Capture the cell that displays the provided text and extract its (X, Y) central coordinate. 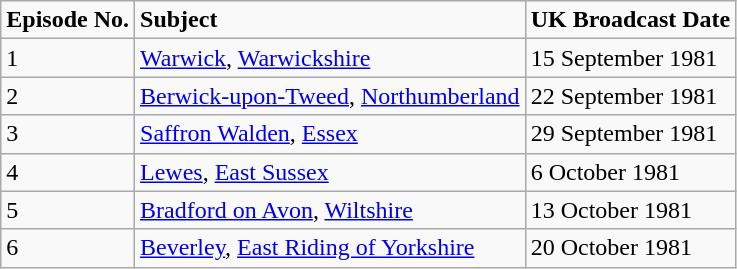
2 (68, 96)
15 September 1981 (630, 58)
4 (68, 172)
Saffron Walden, Essex (330, 134)
Warwick, Warwickshire (330, 58)
1 (68, 58)
22 September 1981 (630, 96)
UK Broadcast Date (630, 20)
Beverley, East Riding of Yorkshire (330, 248)
6 (68, 248)
3 (68, 134)
6 October 1981 (630, 172)
Episode No. (68, 20)
Subject (330, 20)
Bradford on Avon, Wiltshire (330, 210)
13 October 1981 (630, 210)
29 September 1981 (630, 134)
Lewes, East Sussex (330, 172)
20 October 1981 (630, 248)
Berwick-upon-Tweed, Northumberland (330, 96)
5 (68, 210)
